Detect which cell encompasses the target text, then output its (X, Y) center coordinate. 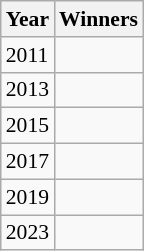
2011 (28, 55)
Year (28, 19)
2019 (28, 197)
2023 (28, 233)
2017 (28, 162)
2015 (28, 126)
2013 (28, 90)
Winners (98, 19)
